Find where the given text appears and provide that cell's center as [X, Y] coordinate. 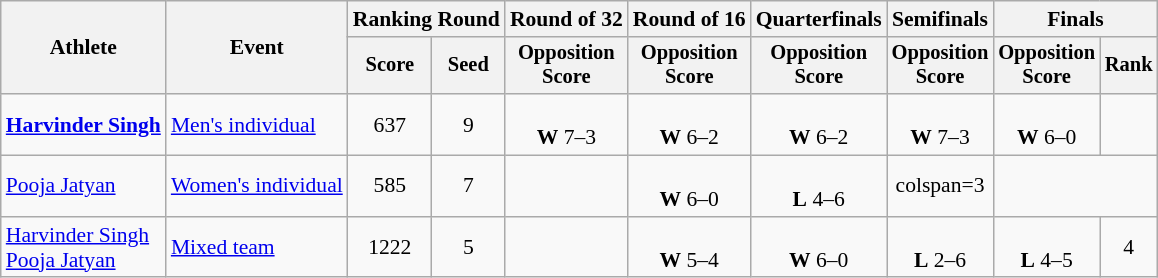
Quarterfinals [819, 19]
Ranking Round [426, 19]
Athlete [84, 48]
Harvinder Singh [84, 124]
Round of 16 [690, 19]
9 [468, 124]
Round of 32 [566, 19]
Score [390, 66]
1222 [390, 248]
Men's individual [257, 124]
Finals [1075, 19]
L 2–6 [940, 248]
Women's individual [257, 186]
4 [1129, 248]
Rank [1129, 66]
W 5–4 [690, 248]
637 [390, 124]
L 4–6 [819, 186]
Harvinder Singh Pooja Jatyan [84, 248]
colspan=3 [940, 186]
Mixed team [257, 248]
Event [257, 48]
585 [390, 186]
Pooja Jatyan [84, 186]
L 4–5 [1046, 248]
5 [468, 248]
Seed [468, 66]
7 [468, 186]
Semifinals [940, 19]
